Find where the given text appears and provide that cell's center as [x, y] coordinate. 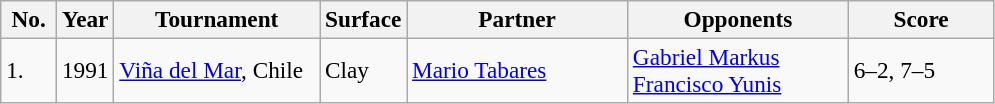
Surface [364, 19]
Partner [518, 19]
Year [86, 19]
Mario Tabares [518, 70]
Score [921, 19]
Tournament [217, 19]
Opponents [738, 19]
Clay [364, 70]
1991 [86, 70]
1. [29, 70]
6–2, 7–5 [921, 70]
Gabriel Markus Francisco Yunis [738, 70]
No. [29, 19]
Viña del Mar, Chile [217, 70]
